Detect which cell encompasses the target text, then output its (x, y) center coordinate. 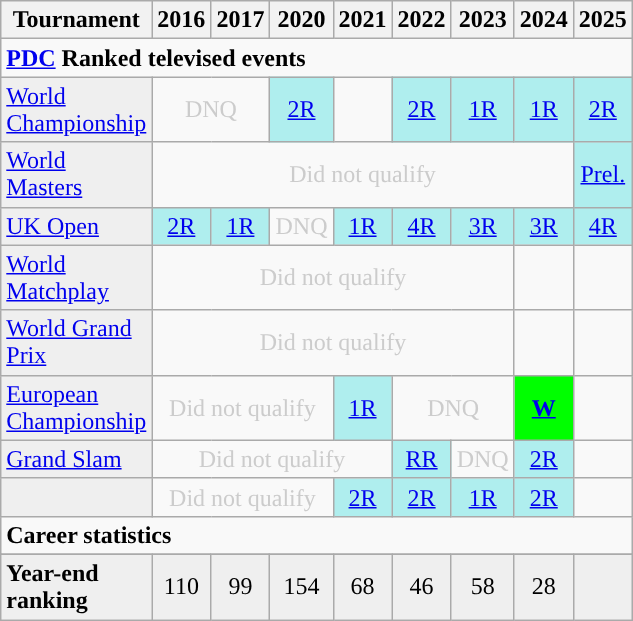
World Championship (76, 110)
European Championship (76, 408)
110 (182, 586)
99 (240, 586)
Tournament (76, 20)
W (544, 408)
28 (544, 586)
UK Open (76, 226)
RR (422, 459)
2024 (544, 20)
2017 (240, 20)
Year-end ranking (76, 586)
World Matchplay (76, 278)
PDC Ranked televised events (317, 58)
Prel. (602, 174)
Grand Slam (76, 459)
2016 (182, 20)
2020 (302, 20)
58 (482, 586)
2023 (482, 20)
2021 (362, 20)
Career statistics (317, 535)
2025 (602, 20)
154 (302, 586)
World Grand Prix (76, 342)
68 (362, 586)
46 (422, 586)
World Masters (76, 174)
2022 (422, 20)
